Provide the (X, Y) coordinate of the cell's center where the given text is located.  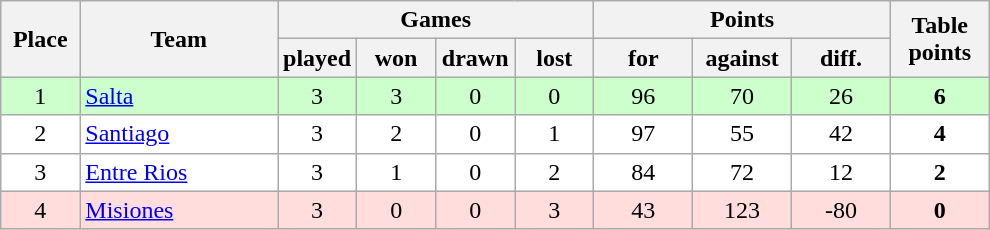
123 (742, 210)
Games (436, 20)
lost (554, 58)
97 (644, 134)
Points (742, 20)
Tablepoints (940, 39)
for (644, 58)
won (396, 58)
Team (179, 39)
played (318, 58)
diff. (842, 58)
55 (742, 134)
12 (842, 172)
70 (742, 96)
Misiones (179, 210)
against (742, 58)
6 (940, 96)
Salta (179, 96)
Place (40, 39)
84 (644, 172)
96 (644, 96)
drawn (476, 58)
72 (742, 172)
Santiago (179, 134)
Entre Rios (179, 172)
42 (842, 134)
43 (644, 210)
-80 (842, 210)
26 (842, 96)
